Search for the cell housing the specified text and yield its [X, Y] center coordinate. 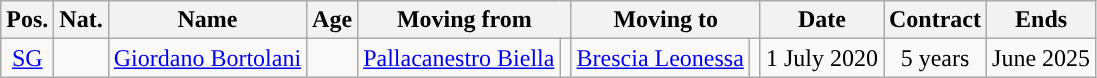
SG [28, 58]
Nat. [81, 20]
Brescia Leonessa [660, 58]
Name [207, 20]
5 years [936, 58]
Moving to [666, 20]
June 2025 [1042, 58]
Pos. [28, 20]
Pallacanestro Biella [459, 58]
Date [822, 20]
Giordano Bortolani [207, 58]
Moving from [464, 20]
1 July 2020 [822, 58]
Contract [936, 20]
Age [332, 20]
Ends [1042, 20]
